Return (x, y) of the center of cell containing provided text 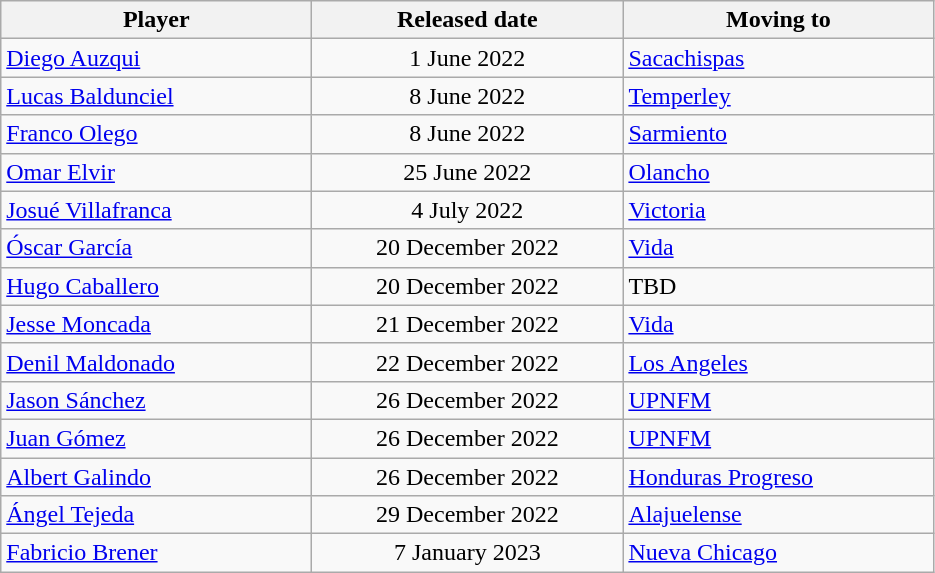
21 December 2022 (468, 324)
Sacachispas (778, 58)
Diego Auzqui (156, 58)
Sarmiento (778, 134)
Omar Elvir (156, 172)
Alajuelense (778, 515)
Óscar García (156, 248)
Josué Villafranca (156, 210)
Player (156, 20)
Hugo Caballero (156, 286)
Lucas Baldunciel (156, 96)
Ángel Tejeda (156, 515)
Juan Gómez (156, 438)
Jesse Moncada (156, 324)
Los Angeles (778, 362)
Denil Maldonado (156, 362)
4 July 2022 (468, 210)
TBD (778, 286)
Olancho (778, 172)
Nueva Chicago (778, 553)
Released date (468, 20)
Franco Olego (156, 134)
7 January 2023 (468, 553)
Moving to (778, 20)
1 June 2022 (468, 58)
Fabricio Brener (156, 553)
Temperley (778, 96)
Victoria (778, 210)
22 December 2022 (468, 362)
Jason Sánchez (156, 400)
25 June 2022 (468, 172)
Honduras Progreso (778, 477)
Albert Galindo (156, 477)
29 December 2022 (468, 515)
